Scan for the cell matching the given text and deliver its [x, y] coordinate at center. 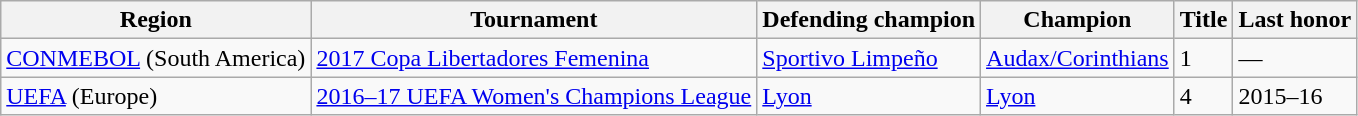
4 [1204, 96]
Sportivo Limpeño [869, 58]
Defending champion [869, 20]
— [1295, 58]
Title [1204, 20]
2015–16 [1295, 96]
Tournament [534, 20]
Region [156, 20]
Last honor [1295, 20]
CONMEBOL (South America) [156, 58]
1 [1204, 58]
UEFA (Europe) [156, 96]
Audax/Corinthians [1078, 58]
2016–17 UEFA Women's Champions League [534, 96]
Champion [1078, 20]
2017 Copa Libertadores Femenina [534, 58]
